For the text-containing cell, return its midpoint in [X, Y] coordinate format. 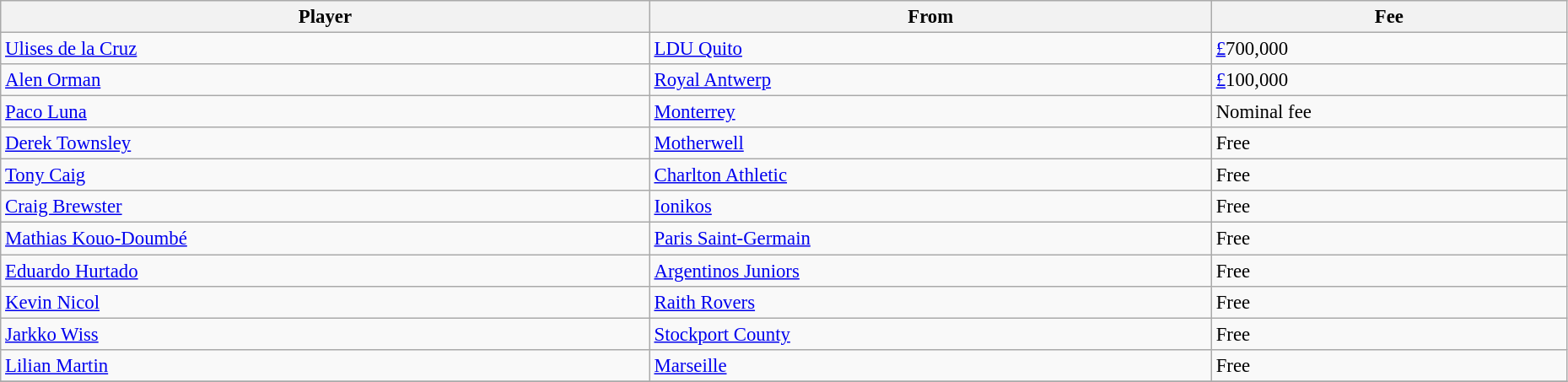
Craig Brewster [326, 207]
Derek Townsley [326, 143]
Paris Saint-Germain [930, 239]
Stockport County [930, 334]
Paco Luna [326, 112]
From [930, 17]
Alen Orman [326, 80]
Monterrey [930, 112]
Ionikos [930, 207]
Ulises de la Cruz [326, 49]
Argentinos Juniors [930, 271]
Fee [1388, 17]
Raith Rovers [930, 302]
Player [326, 17]
Eduardo Hurtado [326, 271]
Royal Antwerp [930, 80]
Motherwell [930, 143]
Nominal fee [1388, 112]
Marseille [930, 365]
Tony Caig [326, 175]
£700,000 [1388, 49]
Kevin Nicol [326, 302]
Jarkko Wiss [326, 334]
Lilian Martin [326, 365]
Charlton Athletic [930, 175]
Mathias Kouo-Doumbé [326, 239]
£100,000 [1388, 80]
LDU Quito [930, 49]
